Find where the given text appears and provide that cell's center as [X, Y] coordinate. 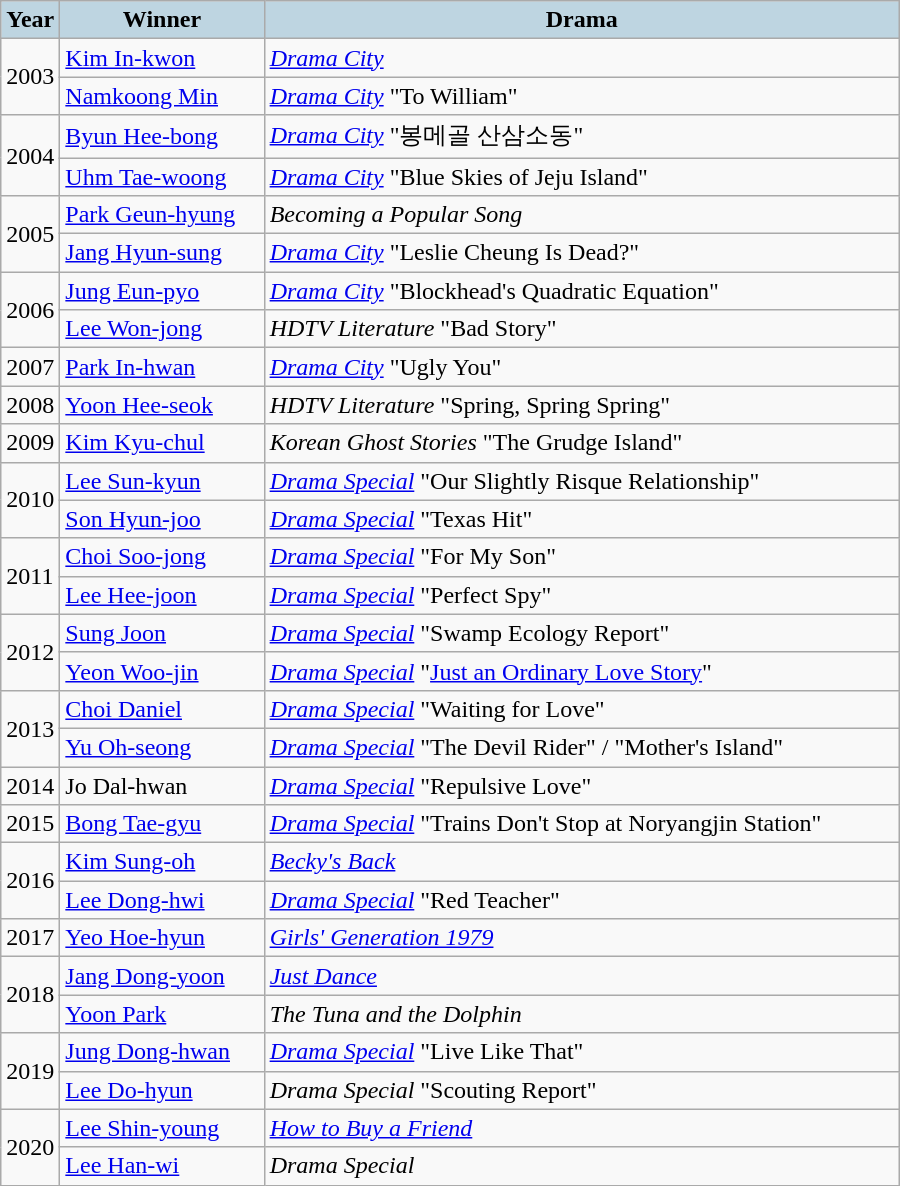
Drama Special "The Devil Rider" / "Mother's Island" [582, 747]
Drama Special "Live Like That" [582, 1052]
Byun Hee-bong [162, 136]
Lee Won-jong [162, 329]
Lee Shin-young [162, 1128]
Yeo Hoe-hyun [162, 938]
Namkoong Min [162, 96]
Korean Ghost Stories "The Grudge Island" [582, 443]
2010 [30, 500]
Drama City "Leslie Cheung Is Dead?" [582, 253]
Drama Special "Waiting for Love" [582, 709]
Choi Soo-jong [162, 557]
Drama Special [582, 1166]
Park In-hwan [162, 367]
Year [30, 20]
Jung Eun-pyo [162, 291]
Girls' Generation 1979 [582, 938]
Drama Special "Scouting Report" [582, 1090]
HDTV Literature "Bad Story" [582, 329]
Drama Special "For My Son" [582, 557]
Drama City "Ugly You" [582, 367]
2014 [30, 785]
Lee Han-wi [162, 1166]
2015 [30, 824]
Becky's Back [582, 862]
Drama Special "Trains Don't Stop at Noryangjin Station" [582, 824]
Jang Hyun-sung [162, 253]
2019 [30, 1071]
Yeon Woo-jin [162, 671]
2007 [30, 367]
Jung Dong-hwan [162, 1052]
Kim Sung-oh [162, 862]
2005 [30, 234]
Drama [582, 20]
2012 [30, 652]
Bong Tae-gyu [162, 824]
Yoon Park [162, 1014]
Drama Special "Repulsive Love" [582, 785]
Park Geun-hyung [162, 215]
Drama Special "Perfect Spy" [582, 595]
Drama City "Blue Skies of Jeju Island" [582, 177]
Just Dance [582, 976]
HDTV Literature "Spring, Spring Spring" [582, 405]
Kim In-kwon [162, 58]
Drama Special "Just an Ordinary Love Story" [582, 671]
Winner [162, 20]
Drama City "봉메골 산삼소동" [582, 136]
2016 [30, 881]
Lee Sun-kyun [162, 481]
2017 [30, 938]
Lee Do-hyun [162, 1090]
2006 [30, 310]
2003 [30, 77]
Drama Special "Our Slightly Risque Relationship" [582, 481]
2011 [30, 576]
Drama Special "Red Teacher" [582, 900]
2018 [30, 995]
Lee Hee-joon [162, 595]
Drama City "To William" [582, 96]
Becoming a Popular Song [582, 215]
2020 [30, 1147]
Drama City "Blockhead's Quadratic Equation" [582, 291]
Lee Dong-hwi [162, 900]
2013 [30, 728]
Son Hyun-joo [162, 519]
2004 [30, 156]
Drama City [582, 58]
Jang Dong-yoon [162, 976]
Jo Dal-hwan [162, 785]
Sung Joon [162, 633]
Yu Oh-seong [162, 747]
The Tuna and the Dolphin [582, 1014]
Drama Special "Texas Hit" [582, 519]
Uhm Tae-woong [162, 177]
Choi Daniel [162, 709]
Drama Special "Swamp Ecology Report" [582, 633]
2009 [30, 443]
Kim Kyu-chul [162, 443]
2008 [30, 405]
How to Buy a Friend [582, 1128]
Yoon Hee-seok [162, 405]
